Search for the cell housing the specified text and yield its (x, y) center coordinate. 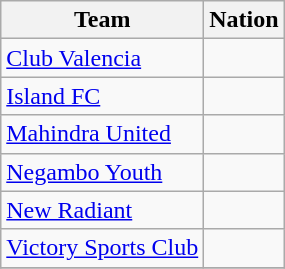
Nation (244, 20)
Club Valencia (102, 58)
Victory Sports Club (102, 248)
Team (102, 20)
Island FC (102, 96)
Negambo Youth (102, 172)
Mahindra United (102, 134)
New Radiant (102, 210)
